Search for the cell housing the specified text and yield its [x, y] center coordinate. 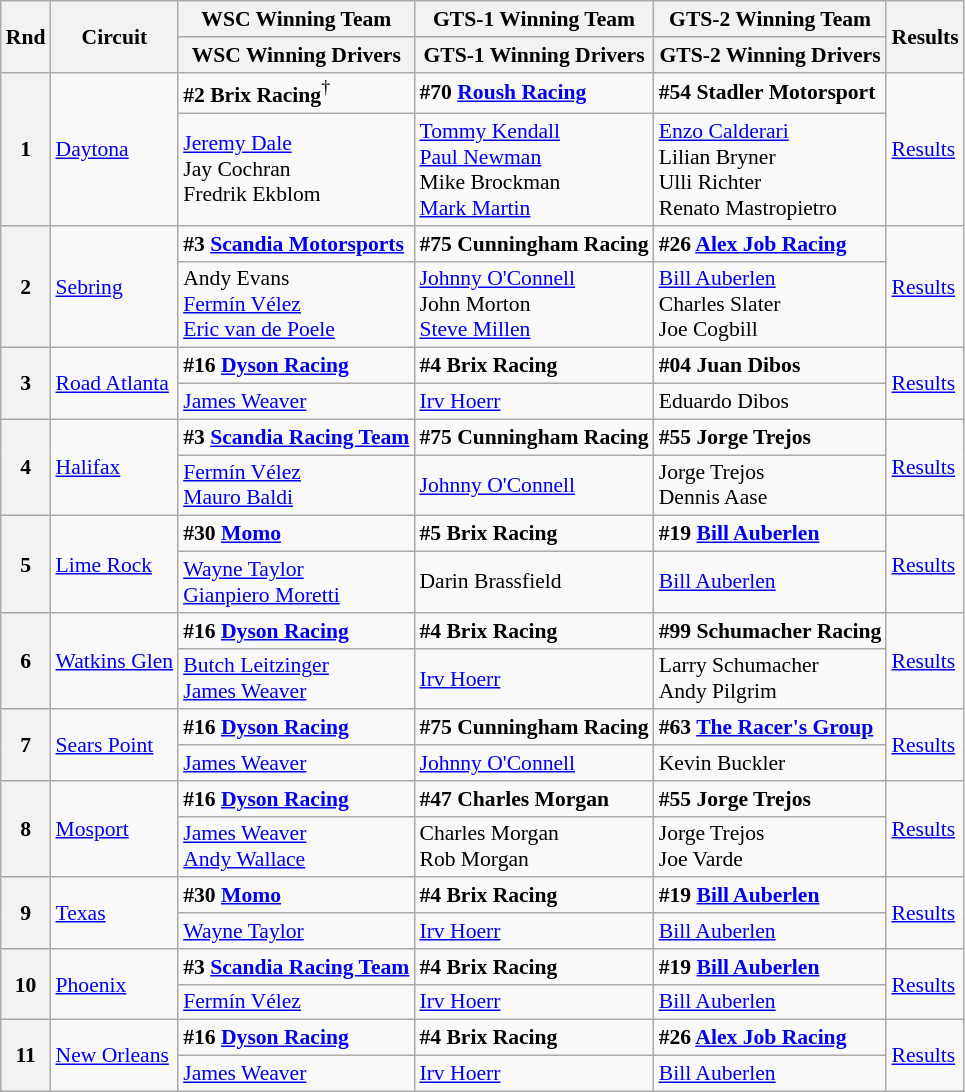
GTS-2 Winning Drivers [770, 55]
11 [26, 1056]
#70 Roush Racing [534, 92]
Daytona [114, 148]
Jeremy Dale Jay Cochran Fredrik Ekblom [296, 170]
Charles Morgan Rob Morgan [534, 846]
Circuit [114, 36]
#63 The Racer's Group [770, 728]
Halifax [114, 468]
Sears Point [114, 746]
9 [26, 914]
Watkins Glen [114, 662]
GTS-2 Winning Team [770, 19]
#2 Brix Racing† [296, 92]
Fermín Vélez Mauro Baldi [296, 486]
Phoenix [114, 984]
#54 Stadler Motorsport [770, 92]
Rnd [26, 36]
Kevin Buckler [770, 763]
Wayne Taylor [296, 931]
1 [26, 148]
#04 Juan Dibos [770, 366]
2 [26, 287]
Lime Rock [114, 564]
Darin Brassfield [534, 582]
Fermín Vélez [296, 1002]
Larry Schumacher Andy Pilgrim [770, 678]
Enzo Calderari Lilian Bryner Ulli Richter Renato Mastropietro [770, 170]
4 [26, 468]
GTS-1 Winning Team [534, 19]
Mosport [114, 830]
#3 Scandia Motorsports [296, 244]
Johnny O'Connell John Morton Steve Millen [534, 304]
#99 Schumacher Racing [770, 631]
10 [26, 984]
Jorge Trejos Joe Varde [770, 846]
WSC Winning Team [296, 19]
Butch Leitzinger James Weaver [296, 678]
New Orleans [114, 1056]
Wayne Taylor Gianpiero Moretti [296, 582]
#47 Charles Morgan [534, 799]
Tommy Kendall Paul Newman Mike Brockman Mark Martin [534, 170]
#5 Brix Racing [534, 534]
Eduardo Dibos [770, 402]
Andy Evans Fermín Vélez Eric van de Poele [296, 304]
8 [26, 830]
3 [26, 384]
Sebring [114, 287]
7 [26, 746]
Bill Auberlen Charles Slater Joe Cogbill [770, 304]
6 [26, 662]
5 [26, 564]
GTS-1 Winning Drivers [534, 55]
Jorge Trejos Dennis Aase [770, 486]
Texas [114, 914]
James Weaver Andy Wallace [296, 846]
WSC Winning Drivers [296, 55]
Road Atlanta [114, 384]
